Output the [X, Y] coordinate of the center of the cell containing the given text.  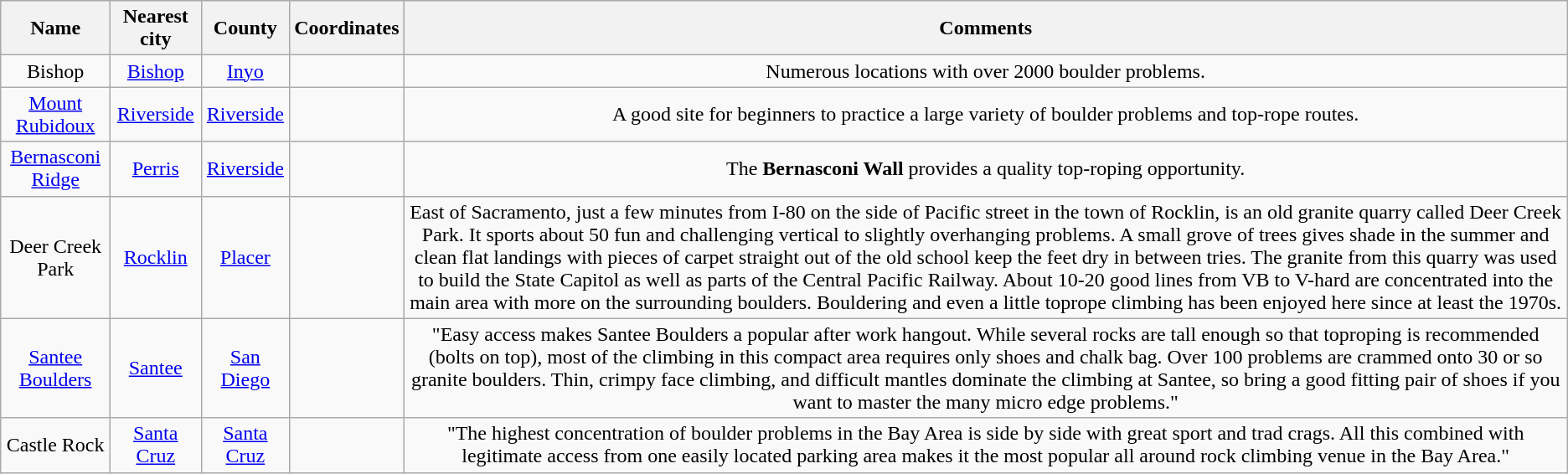
Santee Boulders [55, 368]
Santee [156, 368]
County [245, 28]
Perris [156, 169]
Inyo [245, 71]
Mount Rubidoux [55, 114]
Rocklin [156, 257]
The Bernasconi Wall provides a quality top-roping opportunity. [985, 169]
Numerous locations with over 2000 boulder problems. [985, 71]
Placer [245, 257]
San Diego [245, 368]
Name [55, 28]
A good site for beginners to practice a large variety of boulder problems and top-rope routes. [985, 114]
Castle Rock [55, 446]
Nearest city [156, 28]
Bernasconi Ridge [55, 169]
Coordinates [347, 28]
Comments [985, 28]
Deer Creek Park [55, 257]
